Determine the [x, y] coordinate at the center of the cell enclosing the given text.  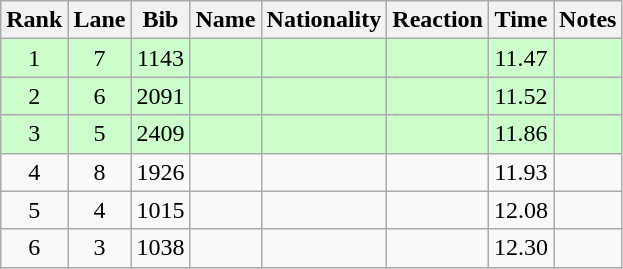
2409 [160, 134]
1926 [160, 172]
2091 [160, 96]
11.47 [520, 58]
2 [34, 96]
Name [226, 20]
8 [100, 172]
Nationality [324, 20]
1015 [160, 210]
Lane [100, 20]
11.93 [520, 172]
12.08 [520, 210]
11.86 [520, 134]
11.52 [520, 96]
1038 [160, 248]
1143 [160, 58]
Time [520, 20]
1 [34, 58]
12.30 [520, 248]
Reaction [438, 20]
Notes [588, 20]
Rank [34, 20]
7 [100, 58]
Bib [160, 20]
